Identify which cell holds the provided text, then report its [X, Y] central coordinate. 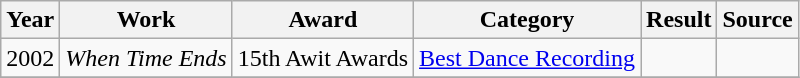
Year [30, 20]
Best Dance Recording [528, 58]
Work [146, 20]
15th Awit Awards [322, 58]
Award [322, 20]
Result [679, 20]
2002 [30, 58]
Source [758, 20]
When Time Ends [146, 58]
Category [528, 20]
